For the text-containing cell, return its midpoint in [X, Y] coordinate format. 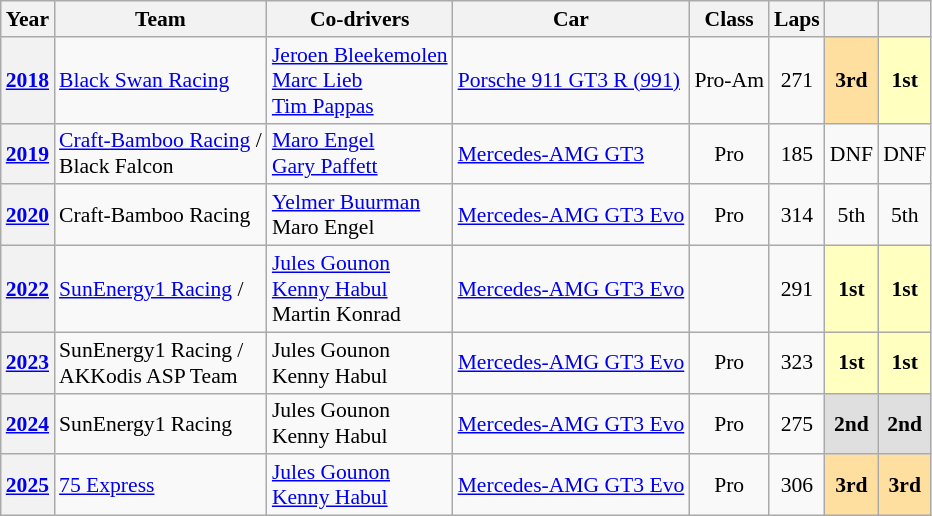
Craft-Bamboo Racing / Black Falcon [160, 154]
Maro Engel Gary Paffett [360, 154]
Yelmer Buurman Maro Engel [360, 216]
75 Express [160, 486]
Mercedes-AMG GT3 [572, 154]
2022 [28, 290]
271 [797, 80]
275 [797, 424]
Class [729, 19]
Porsche 911 GT3 R (991) [572, 80]
291 [797, 290]
Car [572, 19]
2025 [28, 486]
185 [797, 154]
SunEnergy1 Racing / AKKodis ASP Team [160, 362]
2019 [28, 154]
Team [160, 19]
Jules Gounon Kenny Habul Martin Konrad [360, 290]
Co-drivers [360, 19]
Black Swan Racing [160, 80]
SunEnergy1 Racing / [160, 290]
314 [797, 216]
2020 [28, 216]
323 [797, 362]
Pro-Am [729, 80]
Laps [797, 19]
Jeroen Bleekemolen Marc Lieb Tim Pappas [360, 80]
306 [797, 486]
Craft-Bamboo Racing [160, 216]
2018 [28, 80]
2023 [28, 362]
Year [28, 19]
SunEnergy1 Racing [160, 424]
2024 [28, 424]
